Locate the cell with the specified text and output its (x, y) center coordinate. 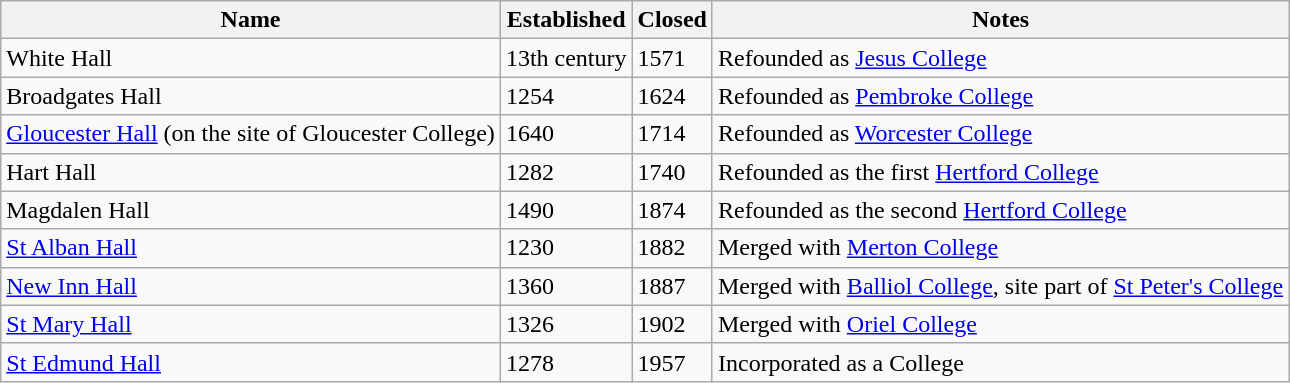
Established (566, 20)
Merged with Merton College (1000, 248)
St Mary Hall (251, 324)
1902 (672, 324)
1887 (672, 286)
1490 (566, 210)
Refounded as Worcester College (1000, 134)
1640 (566, 134)
1230 (566, 248)
Incorporated as a College (1000, 362)
St Alban Hall (251, 248)
13th century (566, 58)
Notes (1000, 20)
Hart Hall (251, 172)
1360 (566, 286)
St Edmund Hall (251, 362)
1957 (672, 362)
Refounded as the second Hertford College (1000, 210)
Gloucester Hall (on the site of Gloucester College) (251, 134)
1278 (566, 362)
Magdalen Hall (251, 210)
White Hall (251, 58)
1874 (672, 210)
1714 (672, 134)
New Inn Hall (251, 286)
Refounded as the first Hertford College (1000, 172)
Name (251, 20)
1326 (566, 324)
Merged with Oriel College (1000, 324)
Refounded as Jesus College (1000, 58)
1882 (672, 248)
1254 (566, 96)
1282 (566, 172)
1624 (672, 96)
1571 (672, 58)
Merged with Balliol College, site part of St Peter's College (1000, 286)
Refounded as Pembroke College (1000, 96)
Closed (672, 20)
Broadgates Hall (251, 96)
1740 (672, 172)
